Return the (X, Y) coordinate for the center point of the cell that contains the specified text.  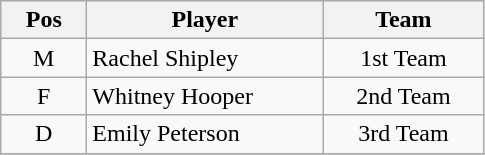
1st Team (404, 58)
2nd Team (404, 96)
Team (404, 20)
Whitney Hooper (205, 96)
Emily Peterson (205, 134)
Pos (44, 20)
3rd Team (404, 134)
D (44, 134)
Player (205, 20)
M (44, 58)
Rachel Shipley (205, 58)
F (44, 96)
